Capture the cell that displays the provided text and extract its [x, y] central coordinate. 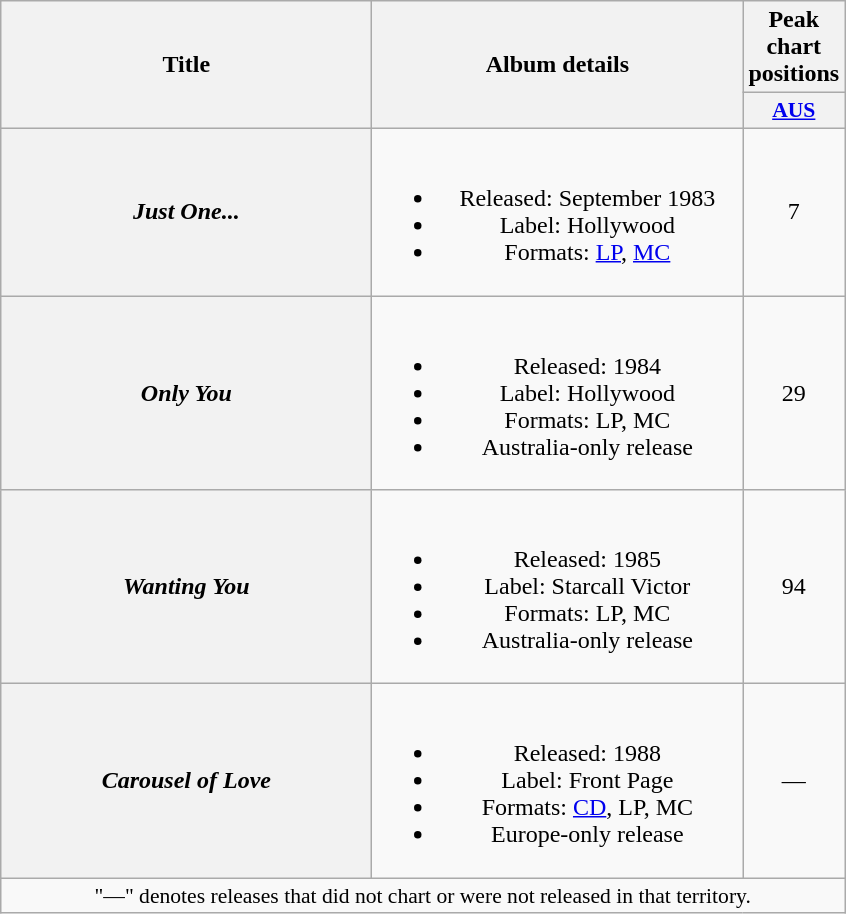
Only You [186, 393]
AUS [794, 111]
Just One... [186, 212]
Carousel of Love [186, 781]
"—" denotes releases that did not chart or were not released in that territory. [423, 896]
Title [186, 65]
Album details [558, 65]
Released: September 1983Label: HollywoodFormats: LP, MC [558, 212]
29 [794, 393]
Released: 1988Label: Front PageFormats: CD, LP, MCEurope-only release [558, 781]
— [794, 781]
94 [794, 587]
Peak chart positions [794, 47]
Wanting You [186, 587]
7 [794, 212]
Released: 1984Label: HollywoodFormats: LP, MCAustralia-only release [558, 393]
Released: 1985Label: Starcall VictorFormats: LP, MCAustralia-only release [558, 587]
